Find where the given text appears and provide that cell's center as (x, y) coordinate. 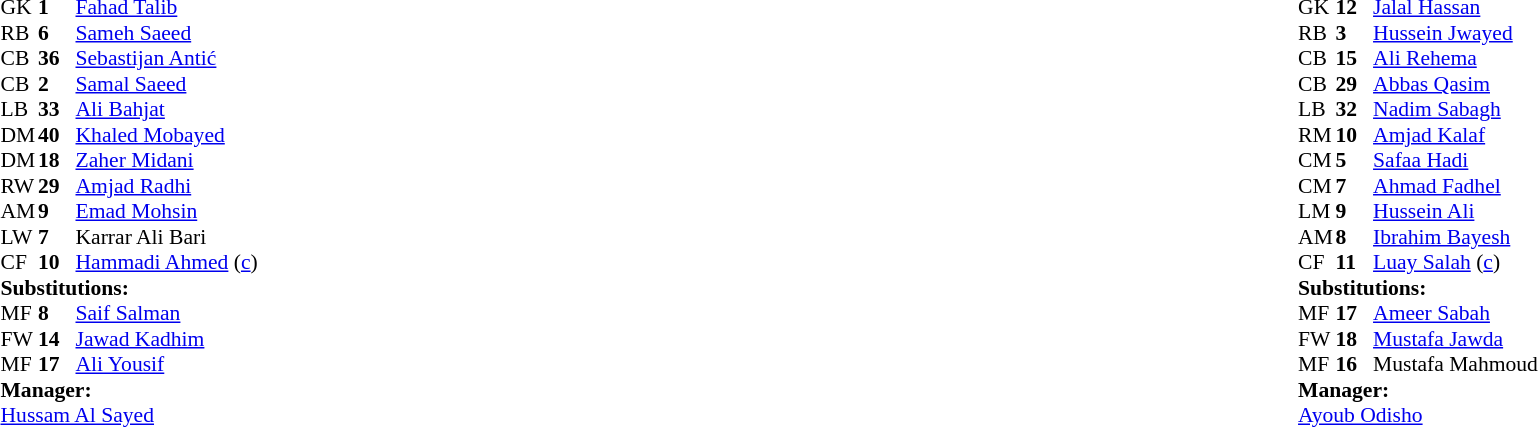
3 (1355, 33)
Hussein Ali (1456, 211)
Karrar Ali Bari (167, 237)
Mustafa Jawda (1456, 339)
LW (19, 237)
Khaled Mobayed (167, 135)
RW (19, 186)
Emad Mohsin (167, 211)
Samal Saeed (167, 84)
Hammadi Ahmed (c) (167, 263)
Saif Salman (167, 313)
Ali Yousif (167, 365)
Sameh Saeed (167, 33)
6 (57, 33)
LM (1317, 211)
Amjad Kalaf (1456, 135)
32 (1355, 109)
Luay Salah (c) (1456, 263)
33 (57, 109)
16 (1355, 365)
14 (57, 339)
36 (57, 59)
2 (57, 84)
Sebastijan Antić (167, 59)
40 (57, 135)
5 (1355, 161)
11 (1355, 263)
Ali Rehema (1456, 59)
RM (1317, 135)
Ali Bahjat (167, 109)
Ahmad Fadhel (1456, 186)
Ameer Sabah (1456, 313)
Nadim Sabagh (1456, 109)
Jawad Kadhim (167, 339)
Hussein Jwayed (1456, 33)
Mustafa Mahmoud (1456, 365)
Safaa Hadi (1456, 161)
Abbas Qasim (1456, 84)
Amjad Radhi (167, 186)
Zaher Midani (167, 161)
Ibrahim Bayesh (1456, 237)
15 (1355, 59)
